Determine the [x, y] coordinate at the center of the cell enclosing the given text.  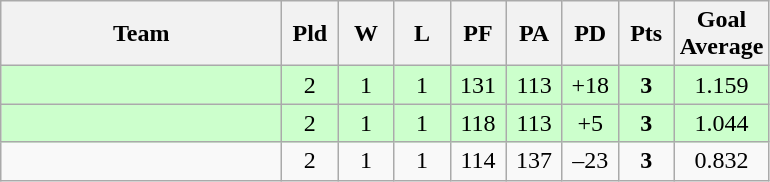
W [366, 34]
1.044 [722, 123]
PF [478, 34]
L [422, 34]
1.159 [722, 85]
137 [534, 161]
0.832 [722, 161]
Team [142, 34]
+18 [590, 85]
Pts [646, 34]
Goal Average [722, 34]
131 [478, 85]
114 [478, 161]
118 [478, 123]
PD [590, 34]
–23 [590, 161]
Pld [310, 34]
+5 [590, 123]
PA [534, 34]
